Return the [x, y] coordinate for the center point of the cell that contains the specified text.  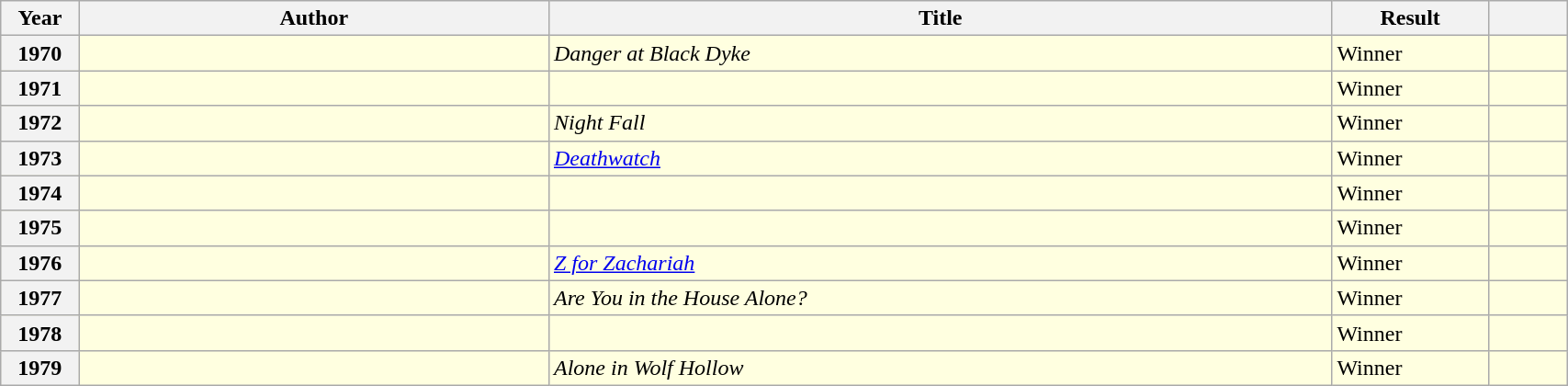
Year [40, 18]
Danger at Black Dyke [940, 53]
Result [1410, 18]
Alone in Wolf Hollow [940, 368]
1977 [40, 298]
Author [314, 18]
1972 [40, 123]
1971 [40, 88]
1979 [40, 368]
Deathwatch [940, 158]
1976 [40, 263]
Night Fall [940, 123]
1975 [40, 228]
1973 [40, 158]
1974 [40, 193]
1970 [40, 53]
1978 [40, 333]
Title [940, 18]
Are You in the House Alone? [940, 298]
Z for Zachariah [940, 263]
